Output the (X, Y) coordinate of the center of the cell containing the given text.  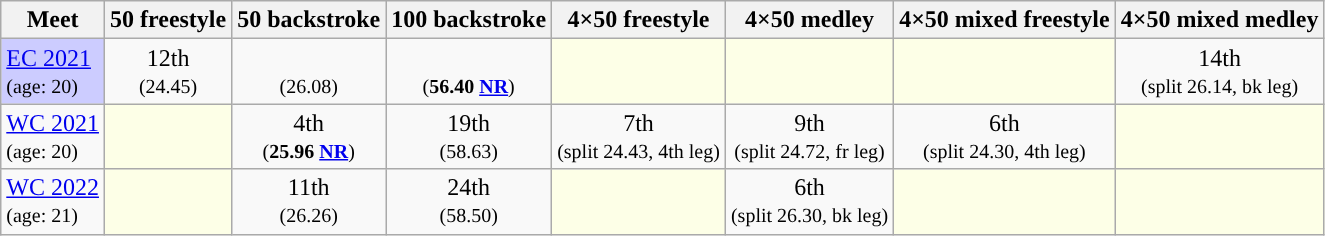
4×50 mixed medley (1220, 20)
14th(split 26.14, bk leg) (1220, 72)
4×50 mixed freestyle (1005, 20)
6th(split 26.30, bk leg) (809, 202)
WC 2021(age: 20) (53, 136)
100 backstroke (469, 20)
(26.08) (309, 72)
6th(split 24.30, 4th leg) (1005, 136)
(56.40 NR) (469, 72)
Meet (53, 20)
4×50 freestyle (639, 20)
4×50 medley (809, 20)
EC 2021(age: 20) (53, 72)
12th(24.45) (168, 72)
50 backstroke (309, 20)
50 freestyle (168, 20)
11th(26.26) (309, 202)
19th(58.63) (469, 136)
WC 2022(age: 21) (53, 202)
24th(58.50) (469, 202)
9th(split 24.72, fr leg) (809, 136)
7th(split 24.43, 4th leg) (639, 136)
4th(25.96 NR) (309, 136)
